Pinpoint the cell where the given text exists, returning its (X, Y) midpoint coordinate. 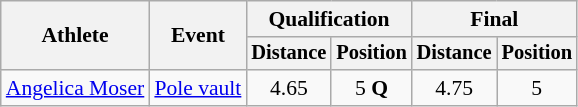
Qualification (328, 19)
4.75 (454, 88)
Angelica Moser (76, 88)
Event (198, 36)
Athlete (76, 36)
Pole vault (198, 88)
5 Q (371, 88)
Final (494, 19)
4.65 (288, 88)
5 (537, 88)
